Extract the (X, Y) coordinate from the center of the cell holding the provided text.  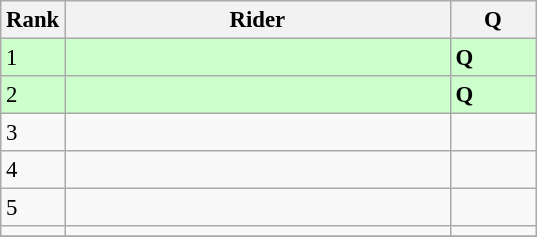
1 (33, 58)
2 (33, 95)
Rank (33, 20)
5 (33, 208)
Rider (258, 20)
3 (33, 133)
4 (33, 170)
